Detect which cell encompasses the target text, then output its (X, Y) center coordinate. 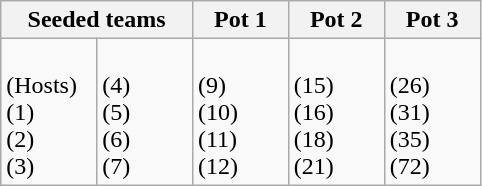
(15) (16) (18) (21) (336, 112)
(26) (31) (35) (72) (432, 112)
Pot 3 (432, 20)
(4) (5) (6) (7) (145, 112)
Pot 2 (336, 20)
(9) (10) (11) (12) (240, 112)
Seeded teams (97, 20)
(Hosts) (1) (2) (3) (49, 112)
Pot 1 (240, 20)
